Identify which cell holds the provided text, then report its [X, Y] central coordinate. 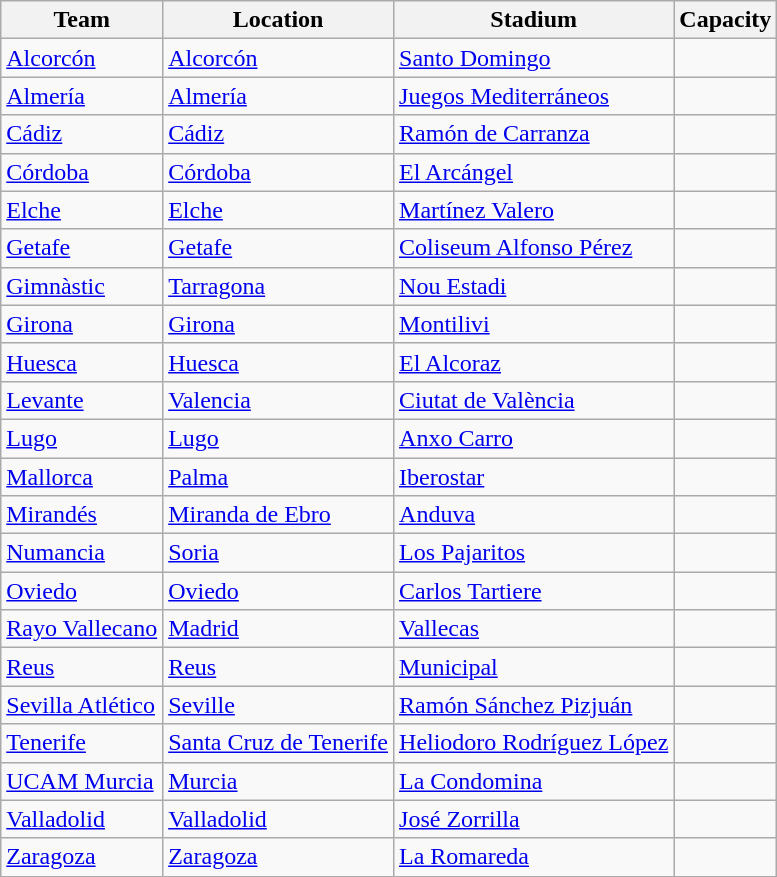
Heliodoro Rodríguez López [534, 743]
El Arcángel [534, 172]
Sevilla Atlético [82, 705]
Palma [278, 477]
Anduva [534, 515]
Valencia [278, 400]
Numancia [82, 553]
José Zorrilla [534, 819]
Martínez Valero [534, 210]
Team [82, 20]
Mallorca [82, 477]
Capacity [726, 20]
Juegos Mediterráneos [534, 96]
La Romareda [534, 857]
Iberostar [534, 477]
Mirandés [82, 515]
Los Pajaritos [534, 553]
La Condomina [534, 781]
Municipal [534, 667]
Seville [278, 705]
Gimnàstic [82, 286]
Santo Domingo [534, 58]
Anxo Carro [534, 438]
Rayo Vallecano [82, 629]
Montilivi [534, 324]
UCAM Murcia [82, 781]
Location [278, 20]
Madrid [278, 629]
Ramón de Carranza [534, 134]
Carlos Tartiere [534, 591]
Coliseum Alfonso Pérez [534, 248]
Tarragona [278, 286]
Ciutat de València [534, 400]
Tenerife [82, 743]
Soria [278, 553]
Nou Estadi [534, 286]
Ramón Sánchez Pizjuán [534, 705]
Vallecas [534, 629]
El Alcoraz [534, 362]
Levante [82, 400]
Santa Cruz de Tenerife [278, 743]
Miranda de Ebro [278, 515]
Murcia [278, 781]
Stadium [534, 20]
